Capture the cell that displays the provided text and extract its [X, Y] central coordinate. 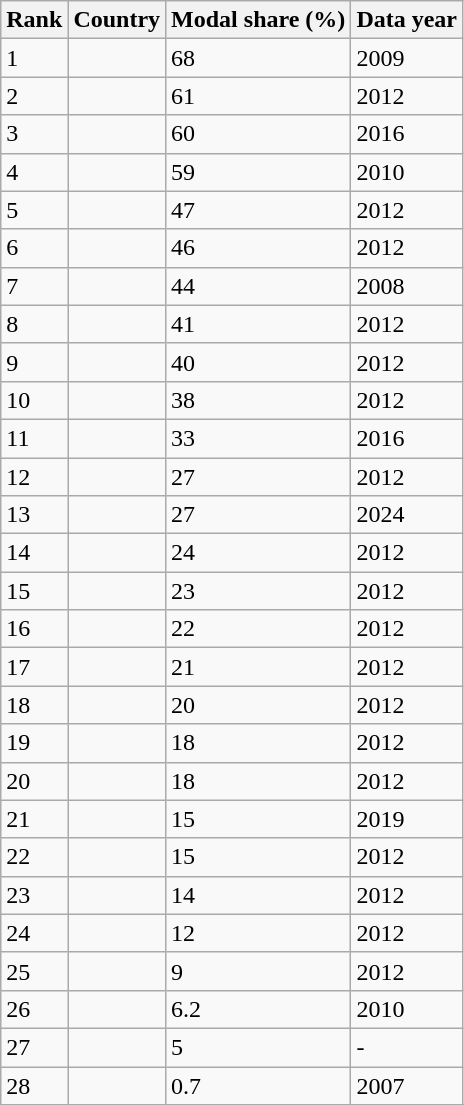
13 [34, 515]
46 [258, 248]
41 [258, 324]
8 [34, 324]
40 [258, 362]
Data year [407, 20]
33 [258, 438]
47 [258, 210]
17 [34, 667]
2008 [407, 286]
4 [34, 172]
16 [34, 629]
0.7 [258, 1085]
2019 [407, 819]
61 [258, 96]
7 [34, 286]
19 [34, 743]
2024 [407, 515]
Country [117, 20]
3 [34, 134]
59 [258, 172]
26 [34, 1009]
68 [258, 58]
6 [34, 248]
- [407, 1047]
11 [34, 438]
Rank [34, 20]
28 [34, 1085]
6.2 [258, 1009]
2007 [407, 1085]
25 [34, 971]
2009 [407, 58]
Modal share (%) [258, 20]
60 [258, 134]
2 [34, 96]
44 [258, 286]
1 [34, 58]
38 [258, 400]
10 [34, 400]
